Search for the cell housing the specified text and yield its [x, y] center coordinate. 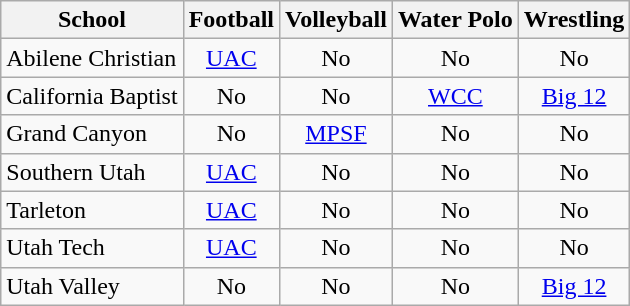
Tarleton [92, 210]
Volleyball [336, 20]
California Baptist [92, 96]
Utah Valley [92, 286]
Abilene Christian [92, 58]
Southern Utah [92, 172]
Utah Tech [92, 248]
Grand Canyon [92, 134]
School [92, 20]
MPSF [336, 134]
Water Polo [455, 20]
Wrestling [574, 20]
WCC [455, 96]
Football [231, 20]
